Find where the given text appears and provide that cell's center as (x, y) coordinate. 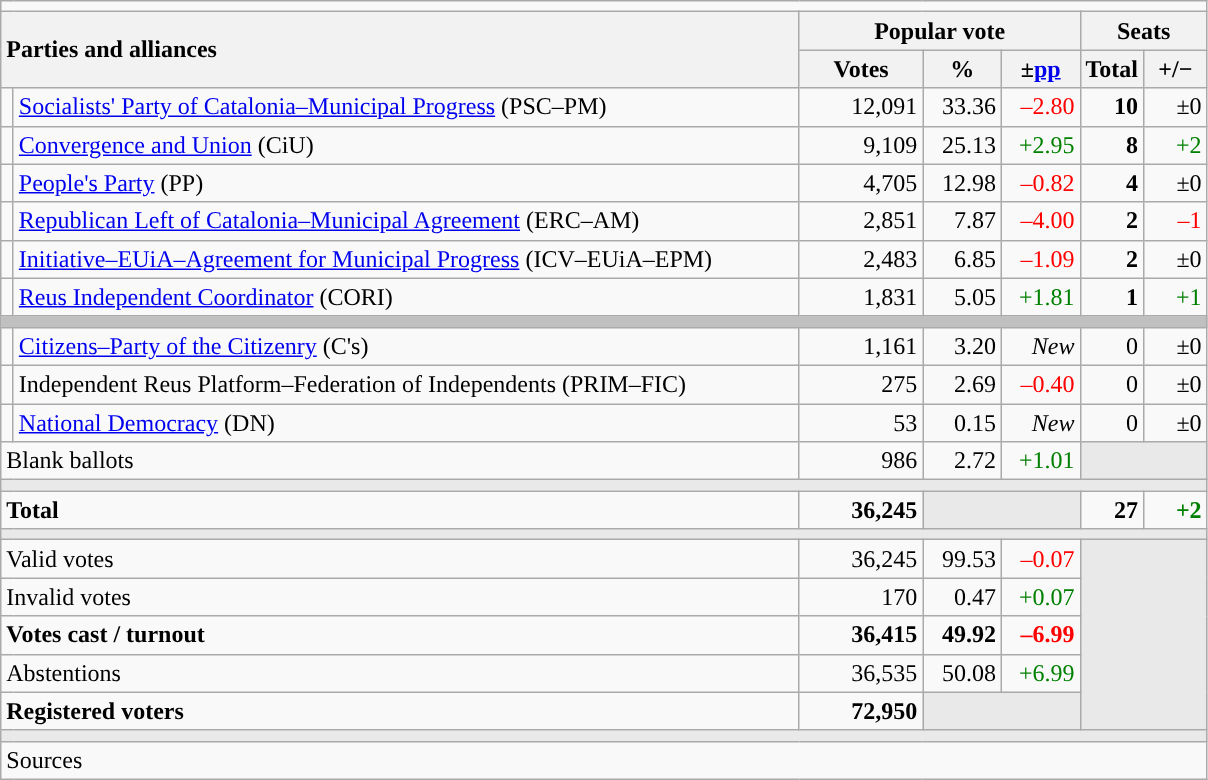
Convergence and Union (CiU) (406, 145)
2.72 (962, 461)
170 (861, 597)
8 (1112, 145)
5.05 (962, 297)
7.87 (962, 221)
+2.95 (1040, 145)
People's Party (PP) (406, 183)
Sources (604, 760)
49.92 (962, 635)
–0.40 (1040, 384)
–1.09 (1040, 259)
1,831 (861, 297)
0.47 (962, 597)
25.13 (962, 145)
3.20 (962, 346)
+1.81 (1040, 297)
1 (1112, 297)
Votes cast / turnout (400, 635)
+1.01 (1040, 461)
36,535 (861, 673)
–1 (1176, 221)
+1 (1176, 297)
Valid votes (400, 559)
72,950 (861, 711)
Popular vote (940, 31)
–6.99 (1040, 635)
Blank ballots (400, 461)
27 (1112, 510)
+0.07 (1040, 597)
12,091 (861, 107)
986 (861, 461)
Socialists' Party of Catalonia–Municipal Progress (PSC–PM) (406, 107)
36,415 (861, 635)
4 (1112, 183)
50.08 (962, 673)
% (962, 69)
+6.99 (1040, 673)
Initiative–EUiA–Agreement for Municipal Progress (ICV–EUiA–EPM) (406, 259)
±pp (1040, 69)
99.53 (962, 559)
2,483 (861, 259)
10 (1112, 107)
1,161 (861, 346)
–0.07 (1040, 559)
2.69 (962, 384)
275 (861, 384)
53 (861, 423)
National Democracy (DN) (406, 423)
Citizens–Party of the Citizenry (C's) (406, 346)
Seats (1144, 31)
Independent Reus Platform–Federation of Independents (PRIM–FIC) (406, 384)
2,851 (861, 221)
Parties and alliances (400, 50)
Votes (861, 69)
+/− (1176, 69)
Republican Left of Catalonia–Municipal Agreement (ERC–AM) (406, 221)
12.98 (962, 183)
9,109 (861, 145)
4,705 (861, 183)
Abstentions (400, 673)
6.85 (962, 259)
Reus Independent Coordinator (CORI) (406, 297)
Registered voters (400, 711)
0.15 (962, 423)
–0.82 (1040, 183)
–4.00 (1040, 221)
Invalid votes (400, 597)
33.36 (962, 107)
–2.80 (1040, 107)
